For the text-containing cell, return its midpoint in (x, y) coordinate format. 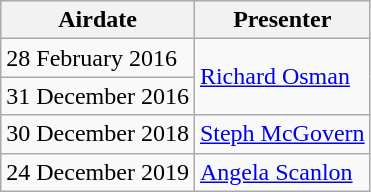
Airdate (98, 20)
Richard Osman (282, 77)
Presenter (282, 20)
Angela Scanlon (282, 172)
30 December 2018 (98, 134)
31 December 2016 (98, 96)
28 February 2016 (98, 58)
Steph McGovern (282, 134)
24 December 2019 (98, 172)
